For the text-containing cell, return its midpoint in [X, Y] coordinate format. 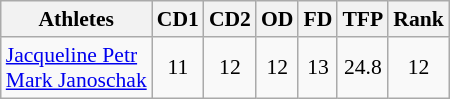
OD [278, 19]
Jacqueline PetrMark Janoschak [76, 68]
CD2 [230, 19]
CD1 [178, 19]
11 [178, 68]
TFP [362, 19]
Athletes [76, 19]
Rank [418, 19]
FD [318, 19]
13 [318, 68]
24.8 [362, 68]
